Provide the (x, y) coordinate of the cell's center where the given text is located.  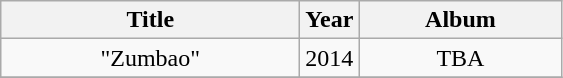
Album (460, 20)
2014 (330, 58)
"Zumbao" (150, 58)
Year (330, 20)
Title (150, 20)
TBA (460, 58)
